Locate the cell with the specified text and output its [X, Y] center coordinate. 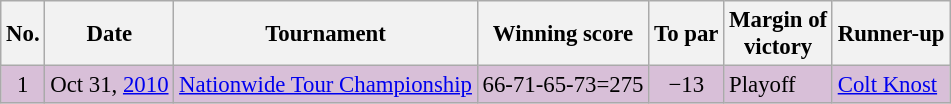
1 [23, 85]
Winning score [563, 34]
To par [686, 34]
Playoff [778, 85]
Oct 31, 2010 [110, 85]
66-71-65-73=275 [563, 85]
Runner-up [890, 34]
Margin ofvictory [778, 34]
−13 [686, 85]
Colt Knost [890, 85]
Date [110, 34]
Nationwide Tour Championship [326, 85]
No. [23, 34]
Tournament [326, 34]
